Return [X, Y] of the center of cell containing provided text 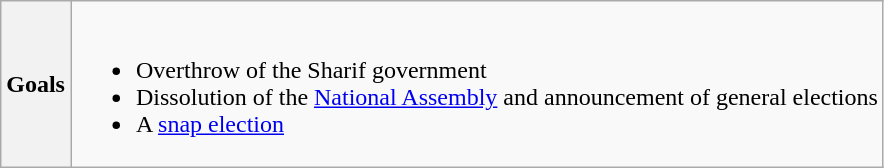
Goals [36, 84]
Overthrow of the Sharif governmentDissolution of the National Assembly and announcement of general electionsA snap election [476, 84]
